Identify which cell holds the provided text, then report its (X, Y) central coordinate. 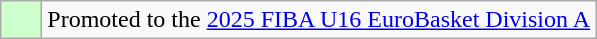
Promoted to the 2025 FIBA U16 EuroBasket Division A (319, 20)
